From the cell containing the given text, extract its center point as (x, y) coordinate. 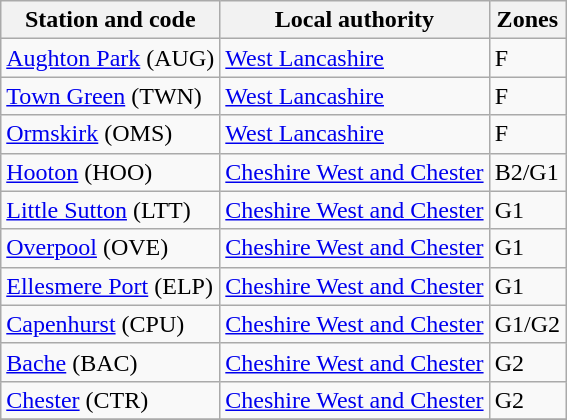
Aughton Park (AUG) (110, 58)
G1/G2 (527, 324)
Capenhurst (CPU) (110, 324)
Overpool (OVE) (110, 248)
Hooton (HOO) (110, 172)
B2/G1 (527, 172)
Bache (BAC) (110, 362)
Ellesmere Port (ELP) (110, 286)
Station and code (110, 20)
Town Green (TWN) (110, 96)
Little Sutton (LTT) (110, 210)
Local authority (354, 20)
Chester (CTR) (110, 400)
Zones (527, 20)
Ormskirk (OMS) (110, 134)
